Scan for the cell matching the given text and deliver its (X, Y) coordinate at center. 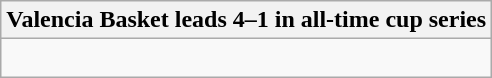
Valencia Basket leads 4–1 in all-time cup series (246, 20)
